Extract the [x, y] coordinate from the center of the cell holding the provided text.  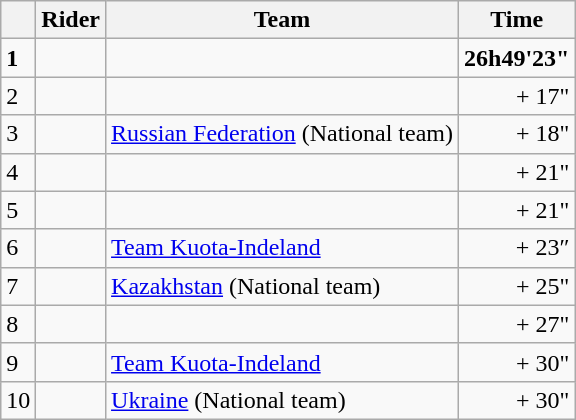
26h49'23" [517, 58]
9 [18, 362]
+ 27" [517, 324]
8 [18, 324]
Team [282, 20]
Russian Federation (National team) [282, 134]
Kazakhstan (National team) [282, 286]
1 [18, 58]
Ukraine (National team) [282, 400]
Time [517, 20]
10 [18, 400]
5 [18, 210]
4 [18, 172]
6 [18, 248]
+ 23″ [517, 248]
+ 25" [517, 286]
Rider [71, 20]
+ 17" [517, 96]
3 [18, 134]
2 [18, 96]
7 [18, 286]
+ 18" [517, 134]
